Identify which cell holds the provided text, then report its [X, Y] central coordinate. 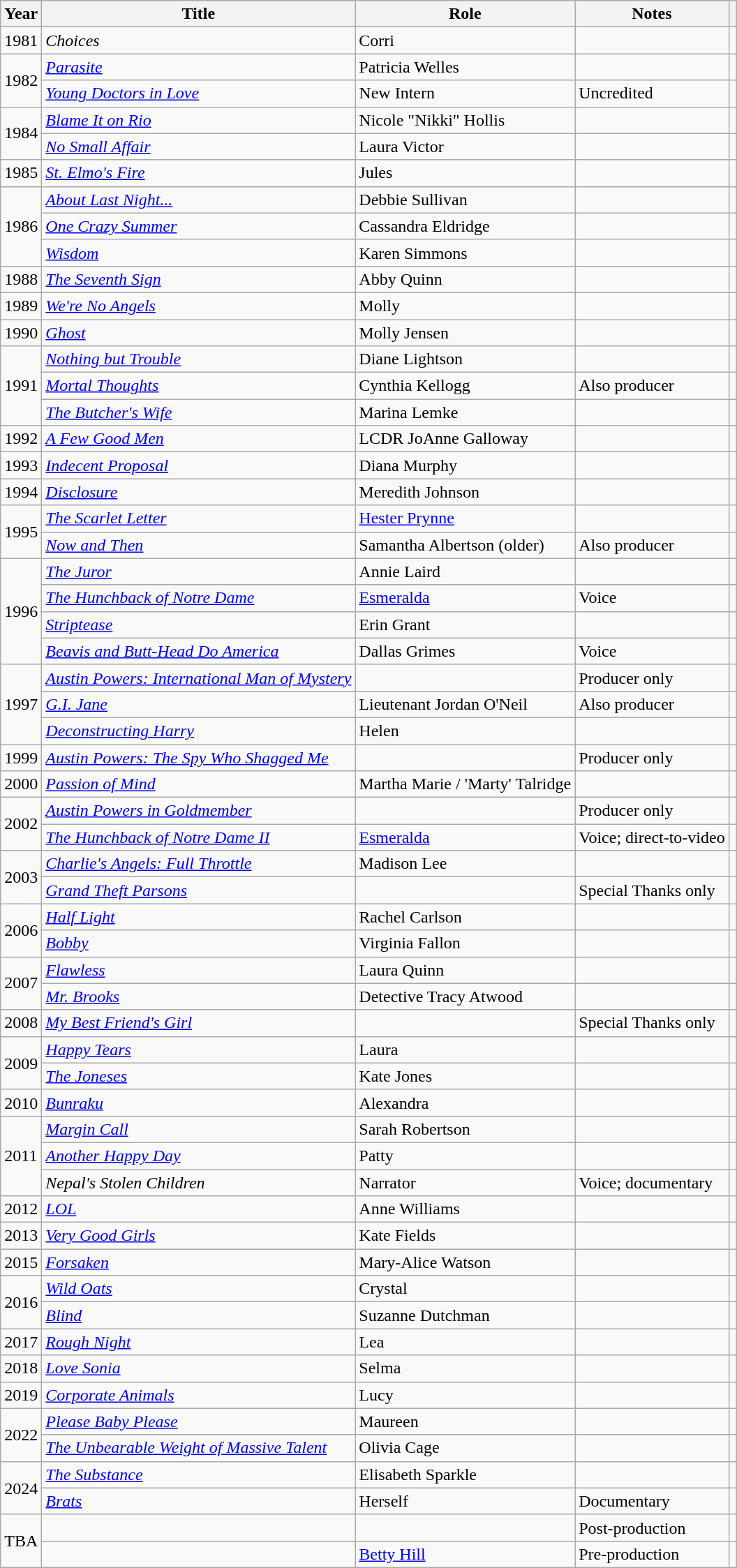
Austin Powers: The Spy Who Shagged Me [198, 757]
Title [198, 14]
Voice; documentary [652, 1183]
Disclosure [198, 492]
Indecent Proposal [198, 465]
Marina Lemke [465, 412]
Suzanne Dutchman [465, 1315]
New Intern [465, 94]
Margin Call [198, 1129]
Love Sonia [198, 1368]
1984 [21, 133]
Laura Victor [465, 147]
St. Elmo's Fire [198, 173]
2016 [21, 1302]
Debbie Sullivan [465, 200]
No Small Affair [198, 147]
Martha Marie / 'Marty' Talridge [465, 784]
Very Good Girls [198, 1236]
Lieutenant Jordan O'Neil [465, 704]
2009 [21, 1063]
Nepal's Stolen Children [198, 1183]
Documentary [652, 1501]
Parasite [198, 67]
The Hunchback of Notre Dame II [198, 837]
2003 [21, 877]
Molly Jensen [465, 333]
Rachel Carlson [465, 917]
We're No Angels [198, 306]
Uncredited [652, 94]
Post-production [652, 1528]
Austin Powers in Goldmember [198, 811]
1981 [21, 40]
The Scarlet Letter [198, 518]
Kate Jones [465, 1076]
2000 [21, 784]
Ghost [198, 333]
Bobby [198, 943]
Another Happy Day [198, 1156]
TBA [21, 1541]
Striptease [198, 625]
Diane Lightson [465, 359]
My Best Friend's Girl [198, 1023]
2010 [21, 1103]
1992 [21, 439]
Austin Powers: International Man of Mystery [198, 678]
Mary-Alice Watson [465, 1262]
Deconstructing Harry [198, 731]
1993 [21, 465]
1997 [21, 704]
2024 [21, 1488]
Virginia Fallon [465, 943]
1989 [21, 306]
Mr. Brooks [198, 996]
Sarah Robertson [465, 1129]
Grand Theft Parsons [198, 890]
Nothing but Trouble [198, 359]
Olivia Cage [465, 1448]
1999 [21, 757]
1995 [21, 532]
Forsaken [198, 1262]
Mortal Thoughts [198, 386]
1986 [21, 226]
Please Baby Please [198, 1421]
Maureen [465, 1421]
1994 [21, 492]
Helen [465, 731]
One Crazy Summer [198, 226]
2012 [21, 1209]
2011 [21, 1156]
The Butcher's Wife [198, 412]
Now and Then [198, 545]
The Hunchback of Notre Dame [198, 598]
Pre-production [652, 1554]
The Joneses [198, 1076]
Wild Oats [198, 1289]
Cynthia Kellogg [465, 386]
Nicole "Nikki" Hollis [465, 120]
Year [21, 14]
Elisabeth Sparkle [465, 1474]
Meredith Johnson [465, 492]
The Substance [198, 1474]
Selma [465, 1368]
Crystal [465, 1289]
Role [465, 14]
1985 [21, 173]
Dallas Grimes [465, 651]
Patricia Welles [465, 67]
Charlie's Angels: Full Throttle [198, 864]
Alexandra [465, 1103]
2013 [21, 1236]
Anne Williams [465, 1209]
Bunraku [198, 1103]
Blame It on Rio [198, 120]
Rough Night [198, 1342]
Happy Tears [198, 1050]
Corri [465, 40]
Half Light [198, 917]
Samantha Albertson (older) [465, 545]
Kate Fields [465, 1236]
Betty Hill [465, 1554]
G.I. Jane [198, 704]
Cassandra Eldridge [465, 226]
LCDR JoAnne Galloway [465, 439]
2015 [21, 1262]
Corporate Animals [198, 1395]
Karen Simmons [465, 253]
The Seventh Sign [198, 279]
Laura Quinn [465, 970]
1990 [21, 333]
Lea [465, 1342]
2006 [21, 930]
Passion of Mind [198, 784]
Diana Murphy [465, 465]
2019 [21, 1395]
Narrator [465, 1183]
Patty [465, 1156]
Lucy [465, 1395]
Madison Lee [465, 864]
Molly [465, 306]
Young Doctors in Love [198, 94]
Detective Tracy Atwood [465, 996]
Annie Laird [465, 572]
2018 [21, 1368]
Wisdom [198, 253]
Notes [652, 14]
A Few Good Men [198, 439]
2017 [21, 1342]
Herself [465, 1501]
Hester Prynne [465, 518]
The Juror [198, 572]
Jules [465, 173]
Beavis and Butt-Head Do America [198, 651]
Flawless [198, 970]
2007 [21, 983]
About Last Night... [198, 200]
2008 [21, 1023]
1996 [21, 611]
Brats [198, 1501]
Laura [465, 1050]
Erin Grant [465, 625]
2022 [21, 1435]
Abby Quinn [465, 279]
2002 [21, 824]
1988 [21, 279]
Blind [198, 1315]
1991 [21, 386]
LOL [198, 1209]
1982 [21, 80]
Choices [198, 40]
The Unbearable Weight of Massive Talent [198, 1448]
Voice; direct-to-video [652, 837]
